Provide the [x, y] coordinate of the cell's center where the given text is located.  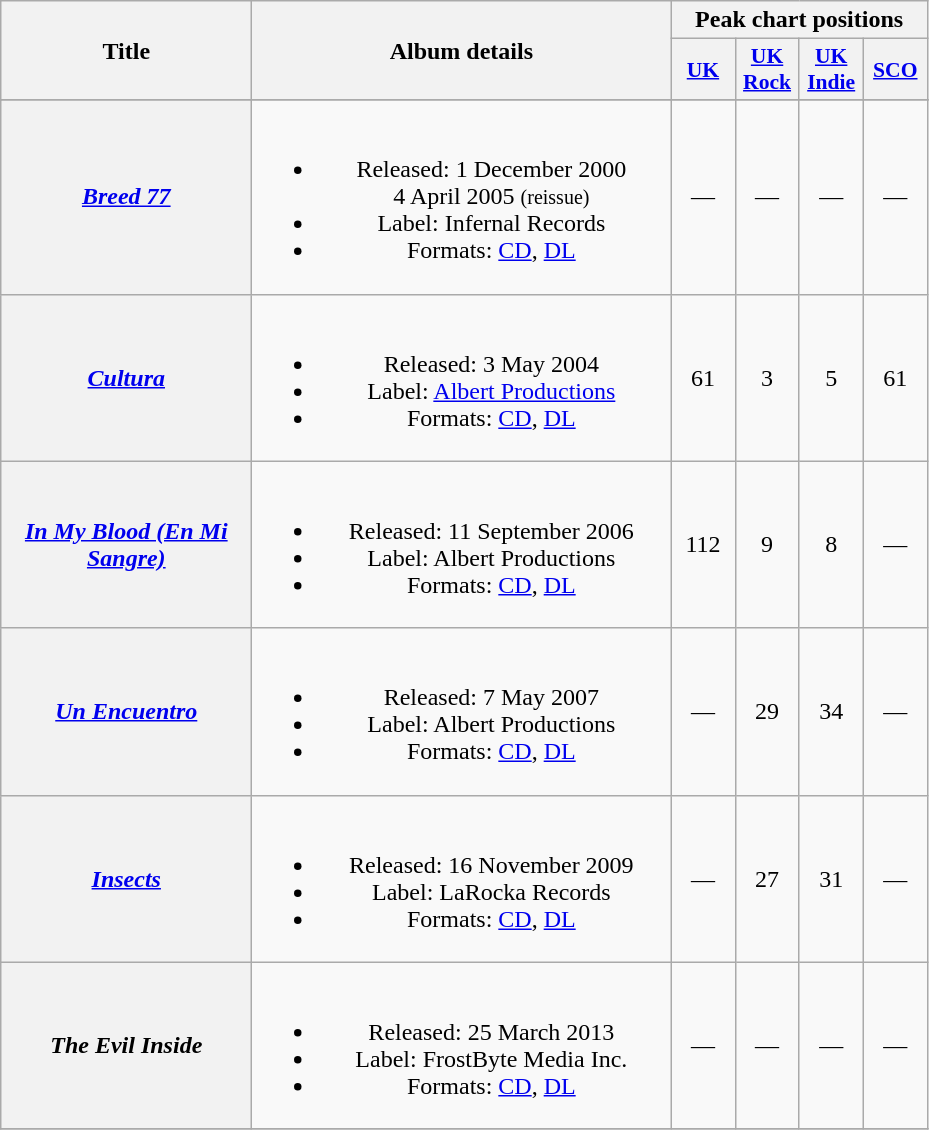
Cultura [126, 378]
29 [767, 712]
Insects [126, 878]
Album details [462, 50]
3 [767, 378]
In My Blood (En Mi Sangre) [126, 544]
34 [831, 712]
UK [703, 70]
SCO [895, 70]
Released: 3 May 2004Label: Albert Productions Formats: CD, DL [462, 378]
31 [831, 878]
Title [126, 50]
The Evil Inside [126, 1046]
Breed 77 [126, 197]
9 [767, 544]
Peak chart positions [799, 20]
8 [831, 544]
27 [767, 878]
Released: 1 December 20004 April 2005 (reissue)Label: Infernal Records Formats: CD, DL [462, 197]
Released: 7 May 2007Label: Albert Productions Formats: CD, DL [462, 712]
Un Encuentro [126, 712]
Released: 25 March 2013Label: FrostByte Media Inc.Formats: CD, DL [462, 1046]
UKIndie [831, 70]
UKRock [767, 70]
Released: 16 November 2009Label: LaRocka RecordsFormats: CD, DL [462, 878]
112 [703, 544]
5 [831, 378]
Released: 11 September 2006Label: Albert Productions Formats: CD, DL [462, 544]
